Output the (X, Y) coordinate of the center of the cell containing the given text.  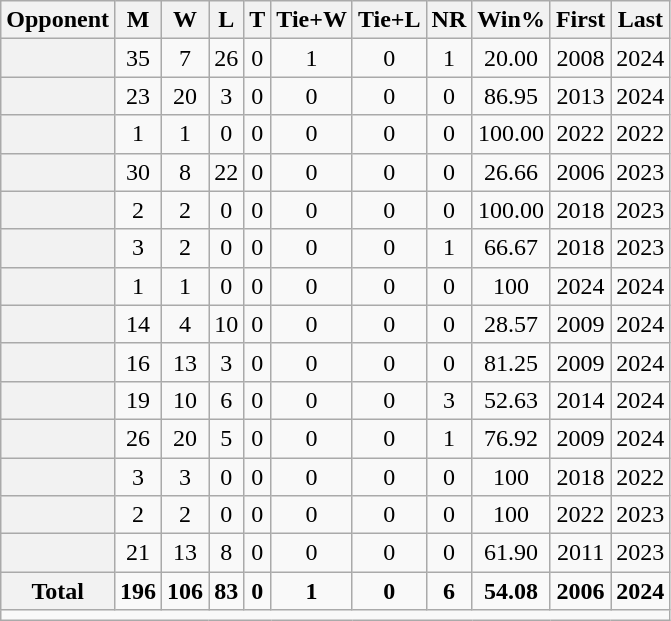
19 (138, 400)
Win% (512, 20)
22 (226, 172)
30 (138, 172)
2011 (580, 553)
NR (449, 20)
Last (640, 20)
81.25 (512, 362)
2008 (580, 58)
Total (58, 591)
W (186, 20)
2013 (580, 96)
First (580, 20)
76.92 (512, 438)
28.57 (512, 324)
196 (138, 591)
14 (138, 324)
4 (186, 324)
20.00 (512, 58)
26.66 (512, 172)
52.63 (512, 400)
83 (226, 591)
21 (138, 553)
T (258, 20)
Tie+L (389, 20)
35 (138, 58)
16 (138, 362)
86.95 (512, 96)
2014 (580, 400)
5 (226, 438)
Opponent (58, 20)
Tie+W (312, 20)
66.67 (512, 248)
61.90 (512, 553)
54.08 (512, 591)
23 (138, 96)
7 (186, 58)
L (226, 20)
106 (186, 591)
M (138, 20)
